Output the [X, Y] coordinate of the center of the cell containing the given text.  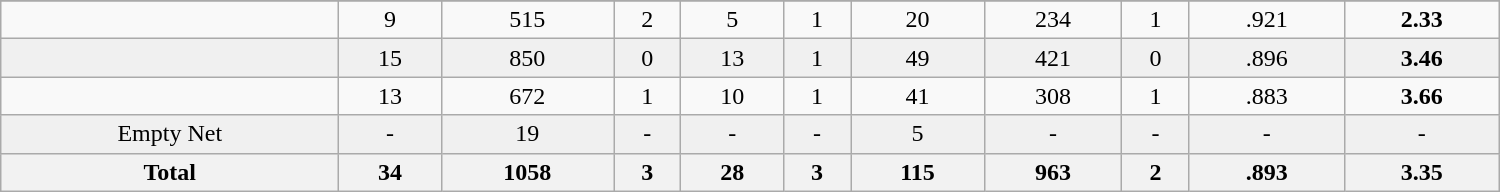
1058 [527, 172]
3.66 [1422, 96]
20 [918, 20]
10 [732, 96]
.896 [1266, 58]
3.46 [1422, 58]
850 [527, 58]
15 [390, 58]
115 [918, 172]
421 [1052, 58]
.921 [1266, 20]
34 [390, 172]
19 [527, 134]
9 [390, 20]
28 [732, 172]
963 [1052, 172]
41 [918, 96]
.883 [1266, 96]
515 [527, 20]
672 [527, 96]
2.33 [1422, 20]
Empty Net [170, 134]
.893 [1266, 172]
308 [1052, 96]
49 [918, 58]
Total [170, 172]
3.35 [1422, 172]
234 [1052, 20]
